Search for the cell housing the specified text and yield its (X, Y) center coordinate. 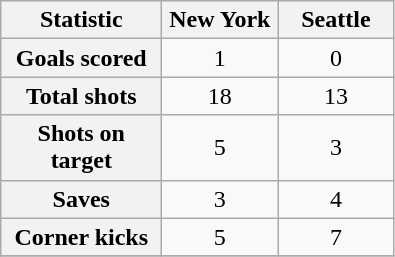
18 (220, 96)
Seattle (336, 20)
Corner kicks (82, 237)
Saves (82, 199)
4 (336, 199)
13 (336, 96)
1 (220, 58)
New York (220, 20)
Goals scored (82, 58)
Total shots (82, 96)
7 (336, 237)
0 (336, 58)
Statistic (82, 20)
Shots on target (82, 148)
